Detect which cell encompasses the target text, then output its (x, y) center coordinate. 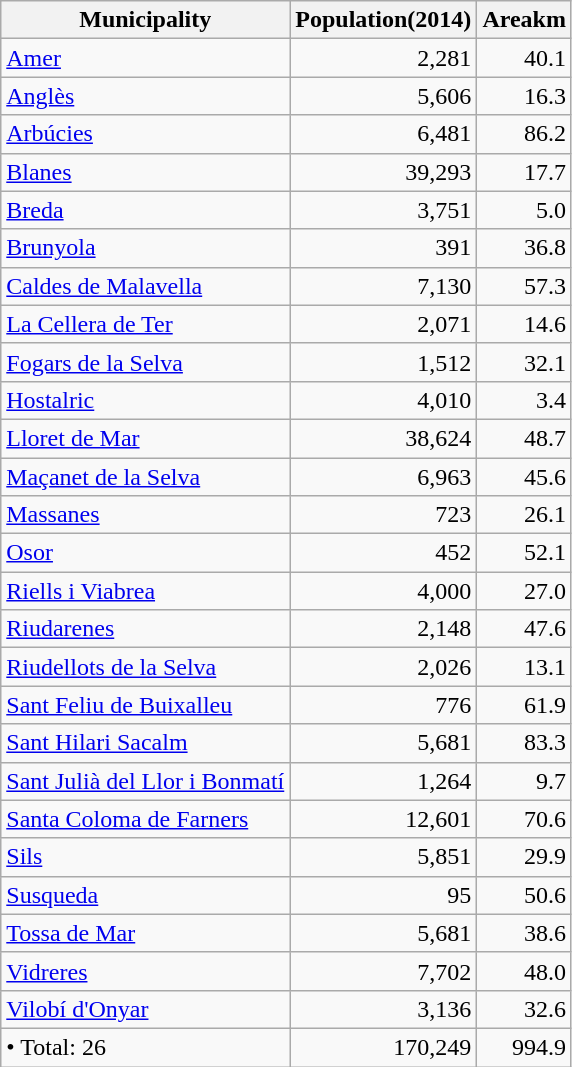
Sant Julià del Llor i Bonmatí (146, 781)
2,148 (384, 629)
5,851 (384, 857)
Sant Hilari Sacalm (146, 743)
391 (384, 248)
Amer (146, 58)
16.3 (524, 96)
3,751 (384, 210)
61.9 (524, 705)
32.6 (524, 1009)
Blanes (146, 172)
26.1 (524, 515)
6,963 (384, 477)
12,601 (384, 819)
50.6 (524, 895)
48.7 (524, 438)
Areakm (524, 20)
1,512 (384, 362)
Arbúcies (146, 134)
70.6 (524, 819)
32.1 (524, 362)
57.3 (524, 286)
170,249 (384, 1047)
Caldes de Malavella (146, 286)
86.2 (524, 134)
Riells i Viabrea (146, 591)
Brunyola (146, 248)
4,000 (384, 591)
7,130 (384, 286)
5.0 (524, 210)
Susqueda (146, 895)
14.6 (524, 324)
Riudellots de la Selva (146, 667)
39,293 (384, 172)
Santa Coloma de Farners (146, 819)
40.1 (524, 58)
994.9 (524, 1047)
Massanes (146, 515)
3,136 (384, 1009)
723 (384, 515)
95 (384, 895)
776 (384, 705)
2,071 (384, 324)
9.7 (524, 781)
17.7 (524, 172)
Breda (146, 210)
45.6 (524, 477)
452 (384, 553)
2,281 (384, 58)
52.1 (524, 553)
48.0 (524, 971)
83.3 (524, 743)
13.1 (524, 667)
Sils (146, 857)
38,624 (384, 438)
4,010 (384, 400)
3.4 (524, 400)
Anglès (146, 96)
Municipality (146, 20)
Riudarenes (146, 629)
Hostalric (146, 400)
27.0 (524, 591)
• Total: 26 (146, 1047)
1,264 (384, 781)
Vilobí d'Onyar (146, 1009)
5,606 (384, 96)
7,702 (384, 971)
Lloret de Mar (146, 438)
Population(2014) (384, 20)
Tossa de Mar (146, 933)
6,481 (384, 134)
2,026 (384, 667)
47.6 (524, 629)
La Cellera de Ter (146, 324)
Osor (146, 553)
38.6 (524, 933)
36.8 (524, 248)
Maçanet de la Selva (146, 477)
Fogars de la Selva (146, 362)
Vidreres (146, 971)
Sant Feliu de Buixalleu (146, 705)
29.9 (524, 857)
